Locate the cell with the specified text and output its (x, y) center coordinate. 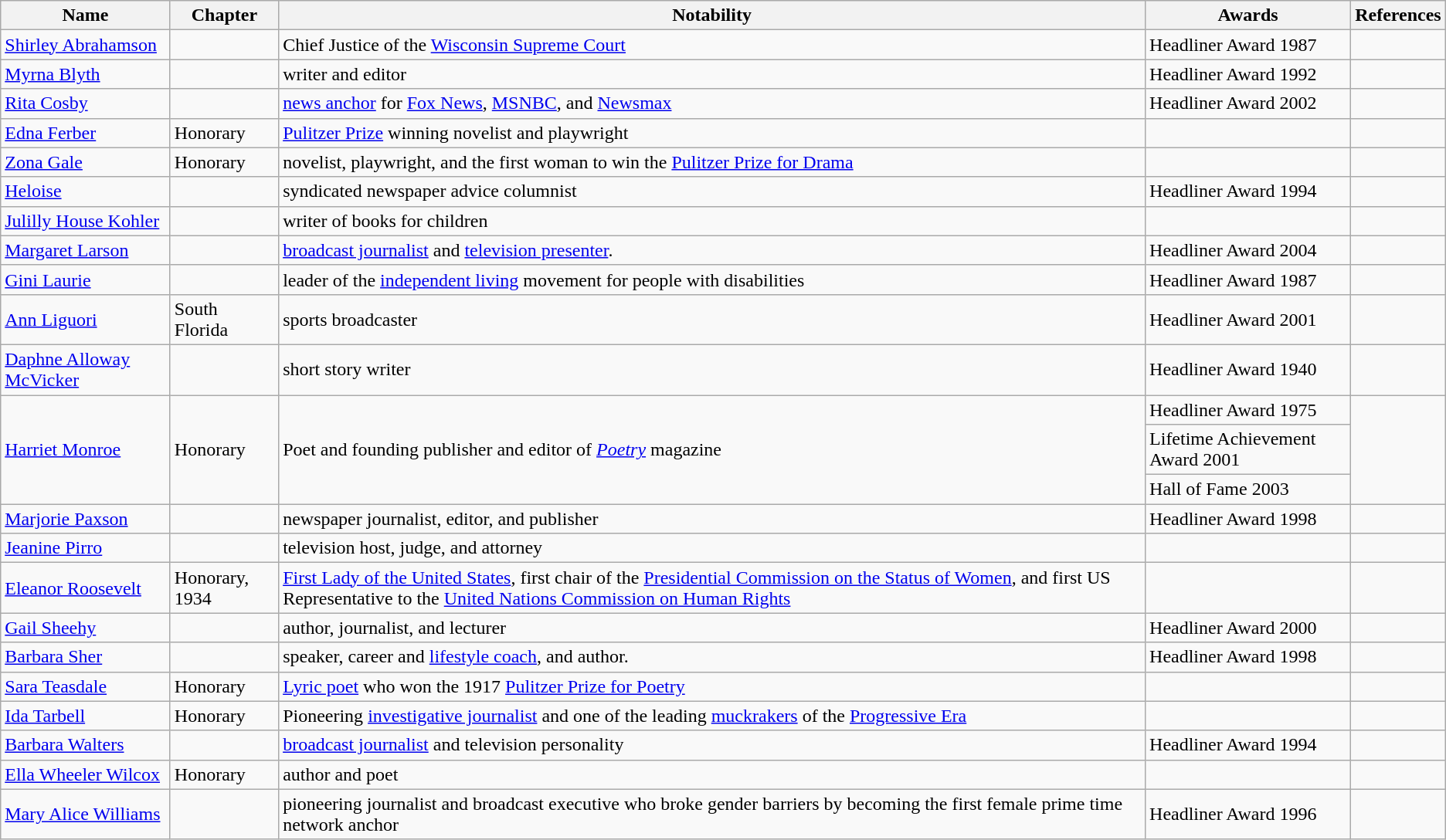
Ella Wheeler Wilcox (86, 774)
Chief Justice of the Wisconsin Supreme Court (712, 45)
Ann Liguori (86, 320)
Edna Ferber (86, 133)
Gail Sheehy (86, 628)
Daphne Alloway McVicker (86, 369)
writer and editor (712, 74)
Headliner Award 1996 (1248, 814)
Myrna Blyth (86, 74)
Chapter (224, 15)
Barbara Walters (86, 745)
Pioneering investigative journalist and one of the leading muckrakers of the Progressive Era (712, 716)
Mary Alice Williams (86, 814)
author, journalist, and lecturer (712, 628)
Headliner Award 2004 (1248, 250)
Rita Cosby (86, 103)
Eleanor Roosevelt (86, 588)
newspaper journalist, editor, and publisher (712, 519)
broadcast journalist and television presenter. (712, 250)
Sara Teasdale (86, 686)
pioneering journalist and broadcast executive who broke gender barriers by becoming the first female prime time network anchor (712, 814)
Lyric poet who won the 1917 Pulitzer Prize for Poetry (712, 686)
Headliner Award 1992 (1248, 74)
Name (86, 15)
Honorary, 1934 (224, 588)
author and poet (712, 774)
Notability (712, 15)
Lifetime Achievement Award 2001 (1248, 449)
Hall of Fame 2003 (1248, 489)
Gini Laurie (86, 279)
Julilly House Kohler (86, 221)
Headliner Award 1975 (1248, 410)
Headliner Award 2002 (1248, 103)
Headliner Award 2000 (1248, 628)
broadcast journalist and television personality (712, 745)
sports broadcaster (712, 320)
writer of books for children (712, 221)
Pulitzer Prize winning novelist and playwright (712, 133)
syndicated newspaper advice columnist (712, 191)
Margaret Larson (86, 250)
Harriet Monroe (86, 449)
television host, judge, and attorney (712, 548)
Heloise (86, 191)
short story writer (712, 369)
Headliner Award 1940 (1248, 369)
Awards (1248, 15)
Marjorie Paxson (86, 519)
Jeanine Pirro (86, 548)
Zona Gale (86, 162)
Ida Tarbell (86, 716)
Headliner Award 2001 (1248, 320)
leader of the independent living movement for people with disabilities (712, 279)
Poet and founding publisher and editor of Poetry magazine (712, 449)
news anchor for Fox News, MSNBC, and Newsmax (712, 103)
Barbara Sher (86, 657)
Shirley Abrahamson (86, 45)
novelist, playwright, and the first woman to win the Pulitzer Prize for Drama (712, 162)
speaker, career and lifestyle coach, and author. (712, 657)
South Florida (224, 320)
References (1398, 15)
